Scan for the cell matching the given text and deliver its [X, Y] coordinate at center. 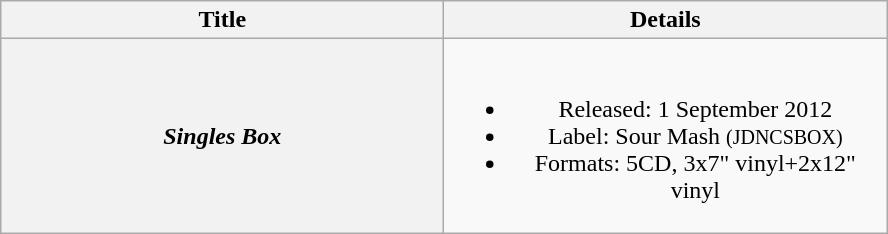
Singles Box [222, 136]
Title [222, 20]
Details [666, 20]
Released: 1 September 2012Label: Sour Mash (JDNCSBOX)Formats: 5CD, 3x7" vinyl+2x12" vinyl [666, 136]
